From the cell containing the given text, extract its center point as [X, Y] coordinate. 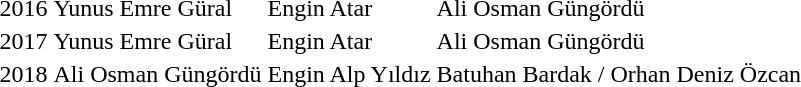
Engin Atar [349, 41]
Yunus Emre Güral [158, 41]
